Determine the [X, Y] coordinate at the center of the cell enclosing the given text.  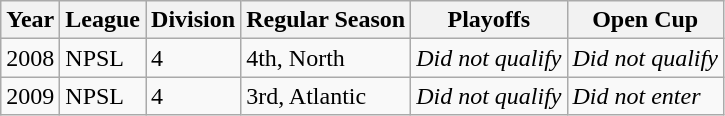
Regular Season [326, 20]
League [103, 20]
2008 [30, 58]
2009 [30, 96]
Did not enter [645, 96]
Playoffs [489, 20]
Year [30, 20]
Open Cup [645, 20]
Division [194, 20]
3rd, Atlantic [326, 96]
4th, North [326, 58]
